Capture the cell that displays the provided text and extract its [x, y] central coordinate. 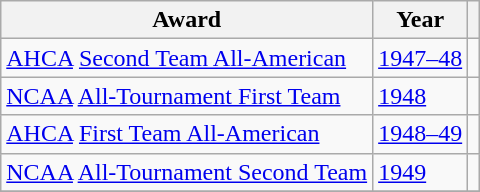
1949 [420, 172]
AHCA Second Team All-American [187, 58]
1947–48 [420, 58]
1948–49 [420, 134]
Year [420, 20]
NCAA All-Tournament Second Team [187, 172]
1948 [420, 96]
AHCA First Team All-American [187, 134]
Award [187, 20]
NCAA All-Tournament First Team [187, 96]
